Output the [X, Y] coordinate of the center of the cell containing the given text.  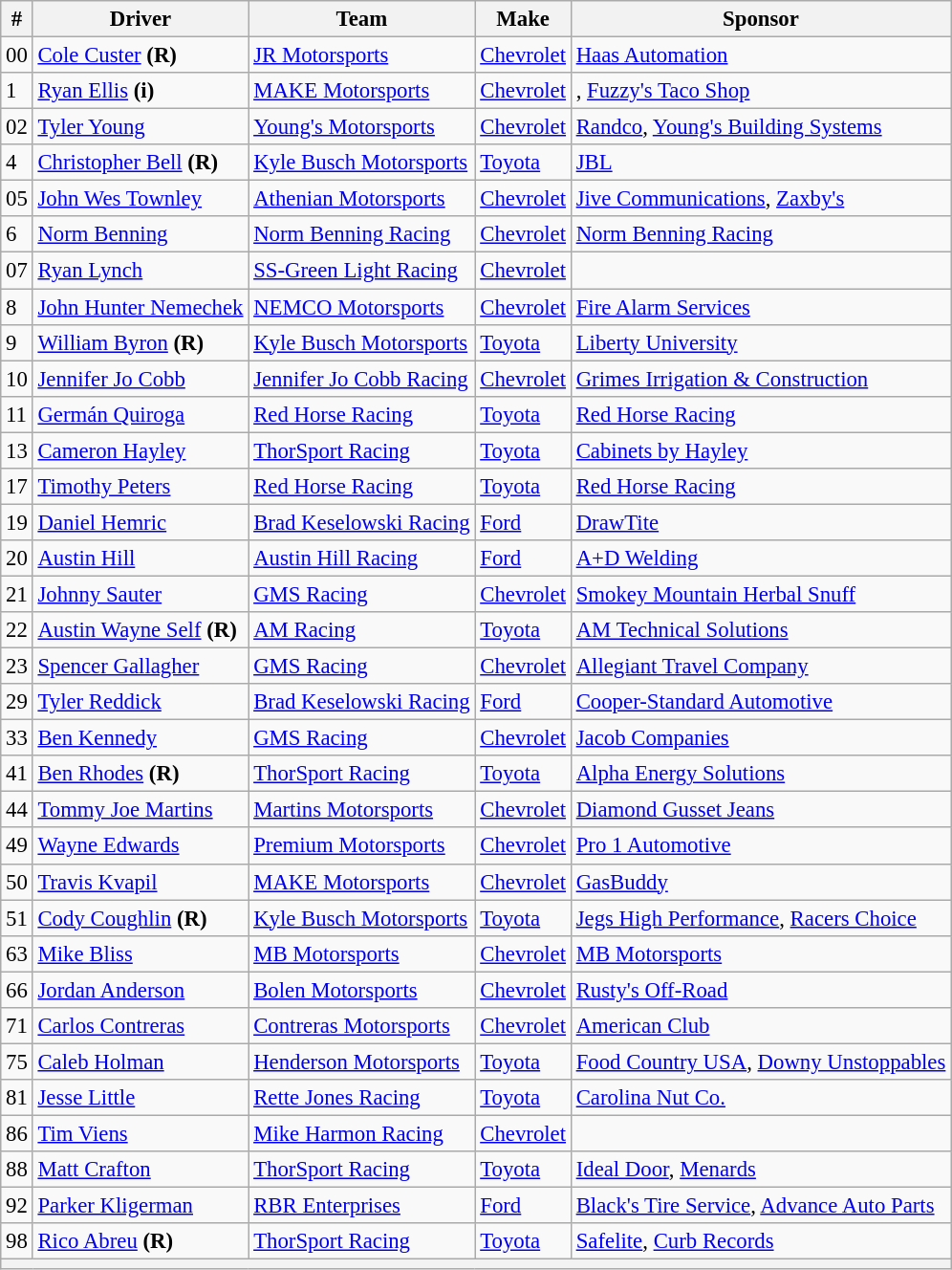
Food Country USA, Downy Unstoppables [761, 1062]
Johnny Sauter [141, 594]
98 [17, 1241]
00 [17, 55]
Fire Alarm Services [761, 307]
GasBuddy [761, 882]
10 [17, 379]
Alpha Energy Solutions [761, 774]
6 [17, 234]
Spencer Gallagher [141, 667]
Christopher Bell (R) [141, 163]
Wayne Edwards [141, 846]
Driver [141, 19]
AM Technical Solutions [761, 630]
Young's Motorsports [361, 127]
20 [17, 558]
Jacob Companies [761, 738]
Smokey Mountain Herbal Snuff [761, 594]
RBR Enterprises [361, 1206]
Norm Benning [141, 234]
Tyler Young [141, 127]
Pro 1 Automotive [761, 846]
75 [17, 1062]
Ryan Lynch [141, 271]
71 [17, 1026]
Austin Hill Racing [361, 558]
86 [17, 1133]
Rico Abreu (R) [141, 1241]
Cabinets by Hayley [761, 450]
49 [17, 846]
John Hunter Nemechek [141, 307]
05 [17, 199]
8 [17, 307]
AM Racing [361, 630]
Jennifer Jo Cobb Racing [361, 379]
Parker Kligerman [141, 1206]
Randco, Young's Building Systems [761, 127]
William Byron (R) [141, 342]
Ben Rhodes (R) [141, 774]
Caleb Holman [141, 1062]
Black's Tire Service, Advance Auto Parts [761, 1206]
29 [17, 702]
DrawTite [761, 522]
Austin Hill [141, 558]
50 [17, 882]
Safelite, Curb Records [761, 1241]
Cameron Hayley [141, 450]
Matt Crafton [141, 1170]
JR Motorsports [361, 55]
13 [17, 450]
# [17, 19]
07 [17, 271]
Ben Kennedy [141, 738]
A+D Welding [761, 558]
Austin Wayne Self (R) [141, 630]
66 [17, 990]
Ryan Ellis (i) [141, 91]
Mike Bliss [141, 953]
Carolina Nut Co. [761, 1098]
11 [17, 414]
02 [17, 127]
Jordan Anderson [141, 990]
88 [17, 1170]
Contreras Motorsports [361, 1026]
Premium Motorsports [361, 846]
American Club [761, 1026]
Team [361, 19]
Sponsor [761, 19]
19 [17, 522]
Jegs High Performance, Racers Choice [761, 918]
John Wes Townley [141, 199]
Cody Coughlin (R) [141, 918]
Rusty's Off-Road [761, 990]
92 [17, 1206]
Daniel Hemric [141, 522]
51 [17, 918]
4 [17, 163]
Timothy Peters [141, 487]
Allegiant Travel Company [761, 667]
NEMCO Motorsports [361, 307]
Cole Custer (R) [141, 55]
1 [17, 91]
22 [17, 630]
Rette Jones Racing [361, 1098]
63 [17, 953]
17 [17, 487]
33 [17, 738]
21 [17, 594]
Martins Motorsports [361, 810]
Bolen Motorsports [361, 990]
Jive Communications, Zaxby's [761, 199]
9 [17, 342]
Cooper-Standard Automotive [761, 702]
Germán Quiroga [141, 414]
Jennifer Jo Cobb [141, 379]
Ideal Door, Menards [761, 1170]
Tyler Reddick [141, 702]
Tommy Joe Martins [141, 810]
Henderson Motorsports [361, 1062]
, Fuzzy's Taco Shop [761, 91]
Tim Viens [141, 1133]
Mike Harmon Racing [361, 1133]
23 [17, 667]
81 [17, 1098]
Make [523, 19]
Carlos Contreras [141, 1026]
Athenian Motorsports [361, 199]
Diamond Gusset Jeans [761, 810]
SS-Green Light Racing [361, 271]
Haas Automation [761, 55]
Jesse Little [141, 1098]
44 [17, 810]
JBL [761, 163]
Liberty University [761, 342]
41 [17, 774]
Travis Kvapil [141, 882]
Grimes Irrigation & Construction [761, 379]
